Return the [X, Y] coordinate for the center point of the cell that contains the specified text.  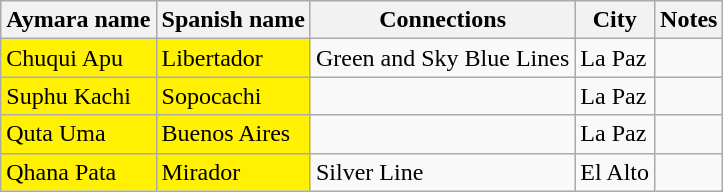
Silver Line [442, 172]
Spanish name [233, 20]
El Alto [615, 172]
Connections [442, 20]
Aymara name [78, 20]
Quta Uma [78, 134]
Suphu Kachi [78, 96]
Sopocachi [233, 96]
Notes [689, 20]
Mirador [233, 172]
Chuqui Apu [78, 58]
Green and Sky Blue Lines [442, 58]
Libertador [233, 58]
Qhana Pata [78, 172]
City [615, 20]
Buenos Aires [233, 134]
